Extract the [x, y] coordinate from the center of the cell holding the provided text.  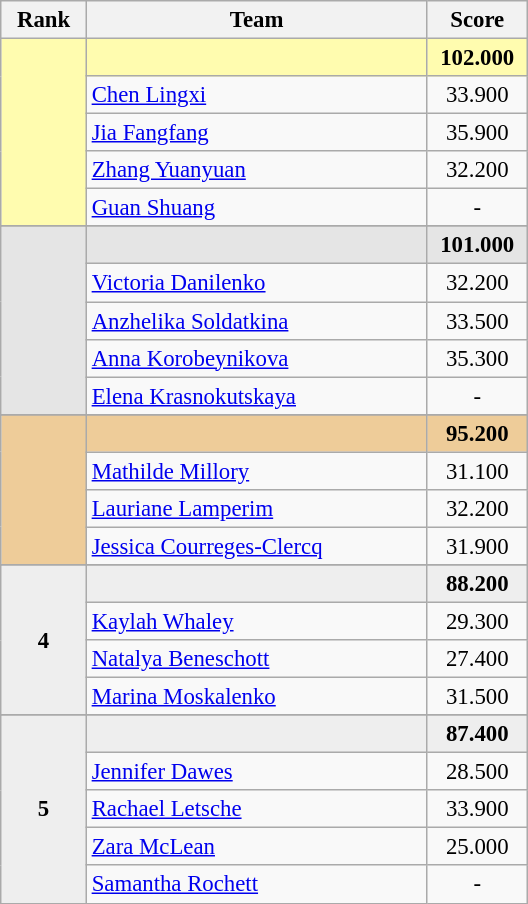
Jessica Courreges-Clercq [256, 546]
Elena Krasnokutskaya [256, 396]
87.400 [478, 734]
31.500 [478, 697]
28.500 [478, 772]
88.200 [478, 584]
Jia Fangfang [256, 133]
25.000 [478, 847]
Chen Lingxi [256, 95]
27.400 [478, 659]
Anna Korobeynikova [256, 358]
Marina Moskalenko [256, 697]
33.500 [478, 321]
Jennifer Dawes [256, 772]
35.300 [478, 358]
4 [44, 640]
35.900 [478, 133]
Guan Shuang [256, 208]
Score [478, 20]
Lauriane Lamperim [256, 509]
29.300 [478, 621]
102.000 [478, 58]
95.200 [478, 433]
Natalya Beneschott [256, 659]
Zhang Yuanyuan [256, 170]
Victoria Danilenko [256, 283]
Zara McLean [256, 847]
Anzhelika Soldatkina [256, 321]
Rank [44, 20]
Mathilde Millory [256, 471]
31.900 [478, 546]
Kaylah Whaley [256, 621]
5 [44, 809]
Samantha Rochett [256, 885]
101.000 [478, 245]
Rachael Letsche [256, 809]
Team [256, 20]
31.100 [478, 471]
